Output the (x, y) coordinate of the center of the cell containing the given text.  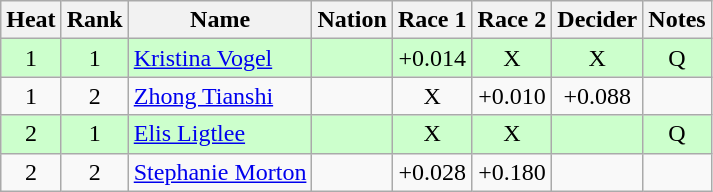
+0.028 (432, 172)
Name (220, 20)
Decider (598, 20)
+0.014 (432, 58)
+0.088 (598, 96)
+0.180 (512, 172)
Kristina Vogel (220, 58)
Rank (94, 20)
Notes (677, 20)
Heat (31, 20)
Stephanie Morton (220, 172)
+0.010 (512, 96)
Nation (352, 20)
Race 1 (432, 20)
Race 2 (512, 20)
Elis Ligtlee (220, 134)
Zhong Tianshi (220, 96)
